Locate the cell with the specified text and output its [X, Y] center coordinate. 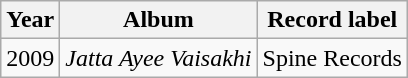
Record label [332, 20]
Year [30, 20]
2009 [30, 58]
Jatta Ayee Vaisakhi [158, 58]
Spine Records [332, 58]
Album [158, 20]
